Return the [X, Y] coordinate for the center point of the cell that contains the specified text.  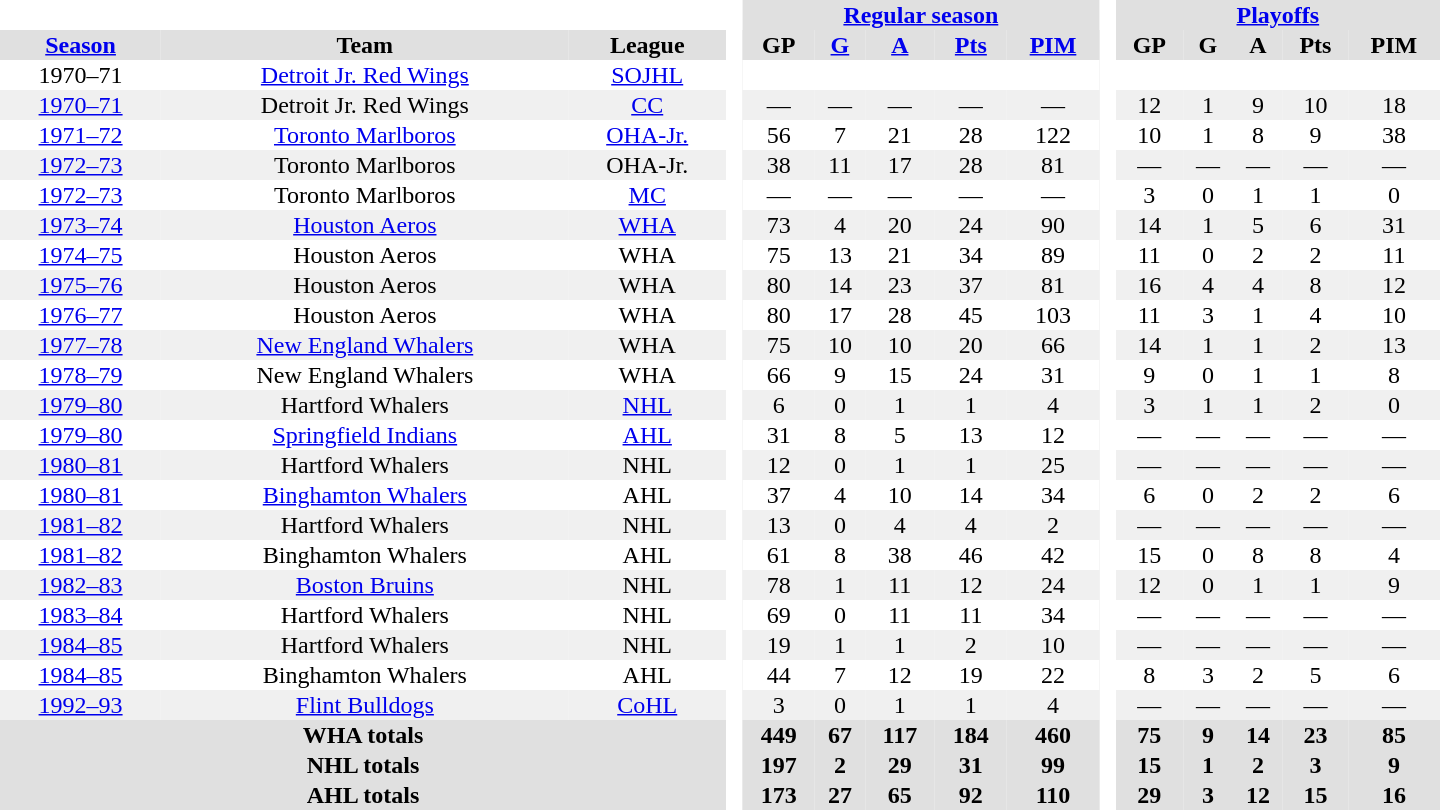
Team [364, 45]
League [647, 45]
CC [647, 105]
56 [779, 135]
1982–83 [80, 585]
103 [1053, 315]
Boston Bruins [364, 585]
AHL totals [363, 795]
1978–79 [80, 375]
89 [1053, 255]
Regular season [921, 15]
1992–93 [80, 705]
122 [1053, 135]
45 [971, 315]
Season [80, 45]
1983–84 [80, 615]
MC [647, 195]
NHL totals [363, 765]
Flint Bulldogs [364, 705]
Springfield Indians [364, 435]
460 [1053, 735]
65 [900, 795]
90 [1053, 225]
173 [779, 795]
1971–72 [80, 135]
67 [840, 735]
46 [971, 555]
WHA totals [363, 735]
117 [900, 735]
184 [971, 735]
73 [779, 225]
1973–74 [80, 225]
78 [779, 585]
CoHL [647, 705]
1975–76 [80, 285]
Playoffs [1278, 15]
22 [1053, 675]
92 [971, 795]
42 [1053, 555]
25 [1053, 465]
69 [779, 615]
99 [1053, 765]
110 [1053, 795]
18 [1394, 105]
85 [1394, 735]
1977–78 [80, 345]
44 [779, 675]
61 [779, 555]
197 [779, 765]
1976–77 [80, 315]
449 [779, 735]
27 [840, 795]
1974–75 [80, 255]
SOJHL [647, 75]
